Return the [X, Y] coordinate for the center point of the cell that contains the specified text.  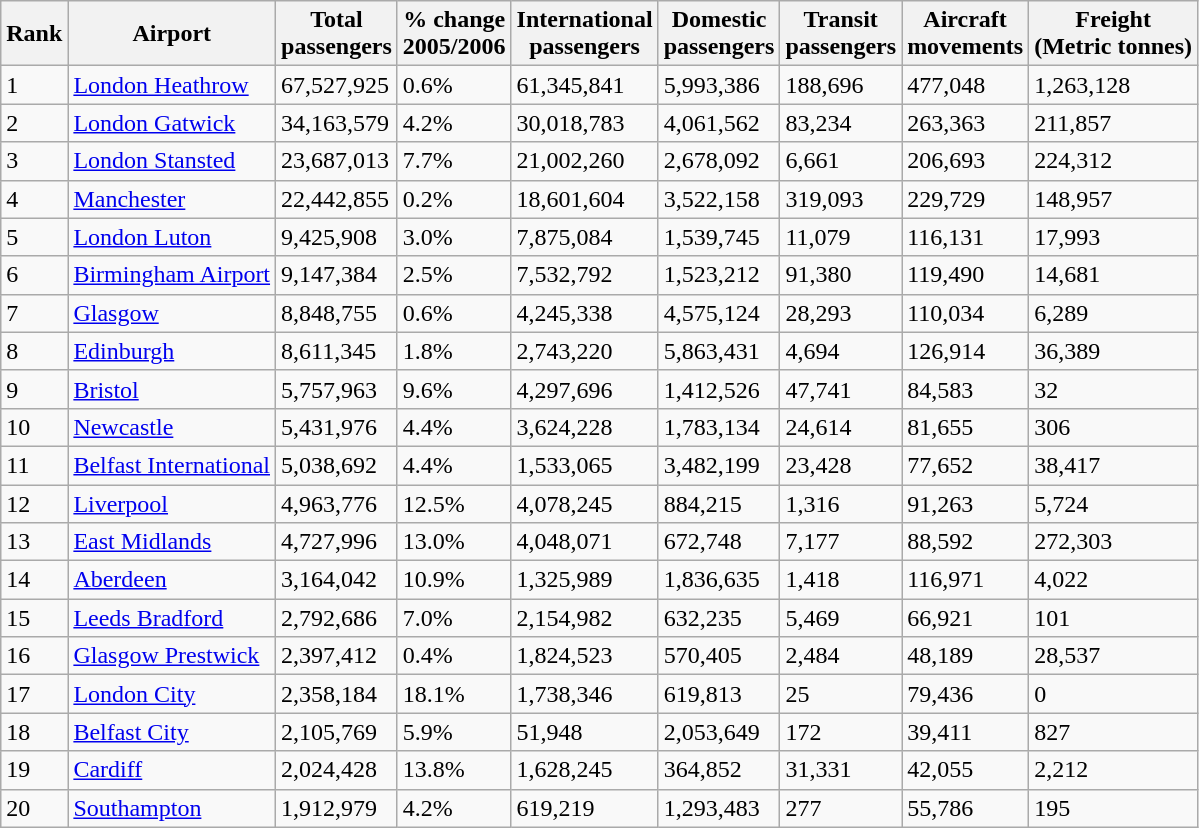
632,235 [719, 618]
0.2% [454, 199]
2.5% [454, 275]
1,418 [841, 580]
319,093 [841, 199]
101 [1114, 618]
London Luton [172, 237]
211,857 [1114, 123]
23,687,013 [337, 161]
1,325,989 [584, 580]
1,539,745 [719, 237]
24,614 [841, 427]
477,048 [966, 85]
110,034 [966, 313]
188,696 [841, 85]
88,592 [966, 542]
2,358,184 [337, 694]
4,694 [841, 351]
Birmingham Airport [172, 275]
2,678,092 [719, 161]
Bristol [172, 389]
London Heathrow [172, 85]
6 [34, 275]
48,189 [966, 656]
306 [1114, 427]
2,792,686 [337, 618]
126,914 [966, 351]
28,293 [841, 313]
42,055 [966, 770]
Airport [172, 34]
Cardiff [172, 770]
East Midlands [172, 542]
364,852 [719, 770]
2,484 [841, 656]
2,105,769 [337, 732]
13.0% [454, 542]
4 [34, 199]
19 [34, 770]
% change2005/2006 [454, 34]
8,611,345 [337, 351]
10.9% [454, 580]
18,601,604 [584, 199]
79,436 [966, 694]
5,431,976 [337, 427]
1,316 [841, 503]
34,163,579 [337, 123]
3,164,042 [337, 580]
2,154,982 [584, 618]
Newcastle [172, 427]
67,527,925 [337, 85]
2,053,649 [719, 732]
13 [34, 542]
Liverpool [172, 503]
66,921 [966, 618]
4,963,776 [337, 503]
9,147,384 [337, 275]
3,624,228 [584, 427]
3,482,199 [719, 465]
5,469 [841, 618]
London Stansted [172, 161]
884,215 [719, 503]
91,263 [966, 503]
229,729 [966, 199]
11 [34, 465]
2,212 [1114, 770]
Freight(Metric tonnes) [1114, 34]
224,312 [1114, 161]
36,389 [1114, 351]
1,783,134 [719, 427]
47,741 [841, 389]
18 [34, 732]
14 [34, 580]
Belfast International [172, 465]
84,583 [966, 389]
1,523,212 [719, 275]
827 [1114, 732]
4,061,562 [719, 123]
1,293,483 [719, 808]
672,748 [719, 542]
263,363 [966, 123]
619,813 [719, 694]
4,727,996 [337, 542]
272,303 [1114, 542]
2 [34, 123]
61,345,841 [584, 85]
1,412,526 [719, 389]
23,428 [841, 465]
18.1% [454, 694]
51,948 [584, 732]
17 [34, 694]
81,655 [966, 427]
Aberdeen [172, 580]
Southampton [172, 808]
Edinburgh [172, 351]
Domesticpassengers [719, 34]
London Gatwick [172, 123]
1,263,128 [1114, 85]
116,971 [966, 580]
5,863,431 [719, 351]
5.9% [454, 732]
1,836,635 [719, 580]
6,289 [1114, 313]
10 [34, 427]
7,177 [841, 542]
1,912,979 [337, 808]
20 [34, 808]
12.5% [454, 503]
39,411 [966, 732]
8,848,755 [337, 313]
Leeds Bradford [172, 618]
8 [34, 351]
7,532,792 [584, 275]
17,993 [1114, 237]
12 [34, 503]
619,219 [584, 808]
7,875,084 [584, 237]
25 [841, 694]
5,993,386 [719, 85]
2,743,220 [584, 351]
22,442,855 [337, 199]
1.8% [454, 351]
1,738,346 [584, 694]
1,628,245 [584, 770]
1,824,523 [584, 656]
9,425,908 [337, 237]
4,078,245 [584, 503]
2,024,428 [337, 770]
206,693 [966, 161]
14,681 [1114, 275]
Aircraftmovements [966, 34]
148,957 [1114, 199]
195 [1114, 808]
31,331 [841, 770]
Transitpassengers [841, 34]
4,245,338 [584, 313]
21,002,260 [584, 161]
9 [34, 389]
7.0% [454, 618]
15 [34, 618]
Rank [34, 34]
32 [1114, 389]
3,522,158 [719, 199]
77,652 [966, 465]
Belfast City [172, 732]
13.8% [454, 770]
2,397,412 [337, 656]
4,048,071 [584, 542]
Glasgow [172, 313]
16 [34, 656]
11,079 [841, 237]
9.6% [454, 389]
Internationalpassengers [584, 34]
38,417 [1114, 465]
4,575,124 [719, 313]
5 [34, 237]
6,661 [841, 161]
30,018,783 [584, 123]
91,380 [841, 275]
5,724 [1114, 503]
119,490 [966, 275]
1,533,065 [584, 465]
1 [34, 85]
7.7% [454, 161]
5,038,692 [337, 465]
83,234 [841, 123]
28,537 [1114, 656]
570,405 [719, 656]
0.4% [454, 656]
Totalpassengers [337, 34]
4,297,696 [584, 389]
277 [841, 808]
Glasgow Prestwick [172, 656]
3 [34, 161]
3.0% [454, 237]
172 [841, 732]
55,786 [966, 808]
4,022 [1114, 580]
7 [34, 313]
London City [172, 694]
Manchester [172, 199]
0 [1114, 694]
116,131 [966, 237]
5,757,963 [337, 389]
